Scan for the cell matching the given text and deliver its [X, Y] coordinate at center. 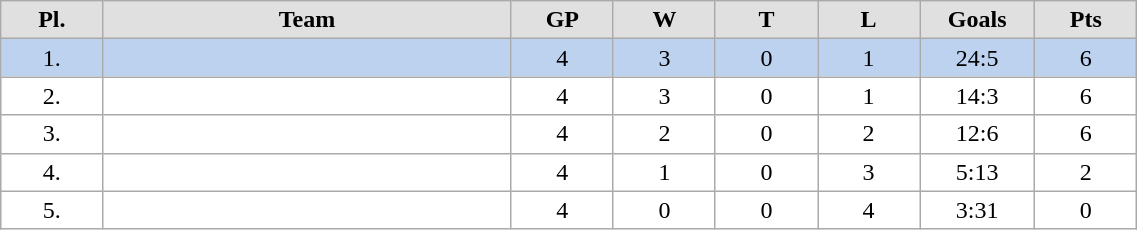
GP [562, 20]
4. [52, 172]
Pl. [52, 20]
14:3 [978, 96]
Team [307, 20]
1. [52, 58]
5:13 [978, 172]
24:5 [978, 58]
Pts [1086, 20]
T [766, 20]
W [664, 20]
12:6 [978, 134]
3:31 [978, 210]
3. [52, 134]
5. [52, 210]
Goals [978, 20]
L [869, 20]
2. [52, 96]
